From the cell containing the given text, extract its center point as (X, Y) coordinate. 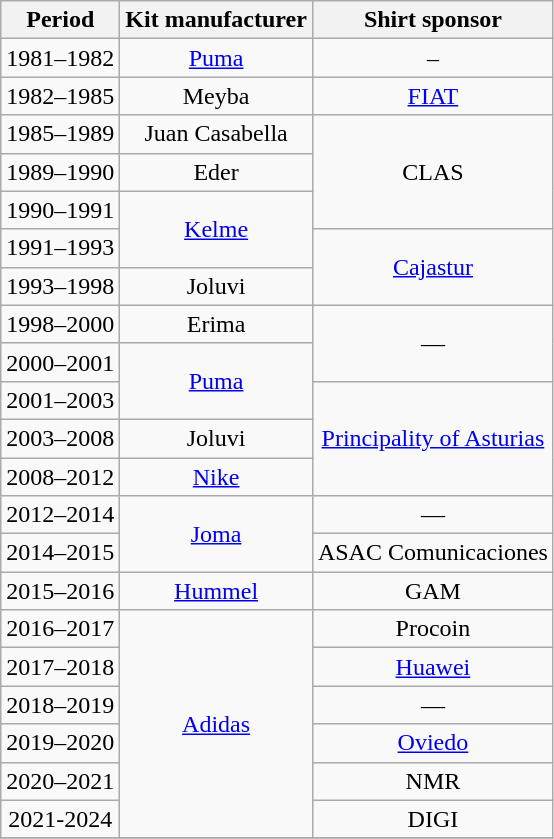
Hummel (216, 591)
Procoin (432, 629)
Principality of Asturias (432, 438)
Erima (216, 324)
2008–2012 (60, 477)
Period (60, 20)
2018–2019 (60, 705)
2017–2018 (60, 667)
1993–1998 (60, 286)
Kit manufacturer (216, 20)
1985–1989 (60, 134)
Oviedo (432, 743)
DIGI (432, 819)
1991–1993 (60, 248)
1981–1982 (60, 58)
Meyba (216, 96)
CLAS (432, 172)
1990–1991 (60, 210)
– (432, 58)
Joma (216, 534)
1989–1990 (60, 172)
FIAT (432, 96)
Shirt sponsor (432, 20)
2014–2015 (60, 553)
Adidas (216, 724)
2019–2020 (60, 743)
2016–2017 (60, 629)
Cajastur (432, 267)
2021-2024 (60, 819)
Kelme (216, 229)
2020–2021 (60, 781)
Nike (216, 477)
Eder (216, 172)
GAM (432, 591)
1982–1985 (60, 96)
Juan Casabella (216, 134)
Huawei (432, 667)
2003–2008 (60, 438)
2012–2014 (60, 515)
NMR (432, 781)
2015–2016 (60, 591)
1998–2000 (60, 324)
2001–2003 (60, 400)
2000–2001 (60, 362)
ASAC Comunicaciones (432, 553)
